Search for the cell housing the specified text and yield its (X, Y) center coordinate. 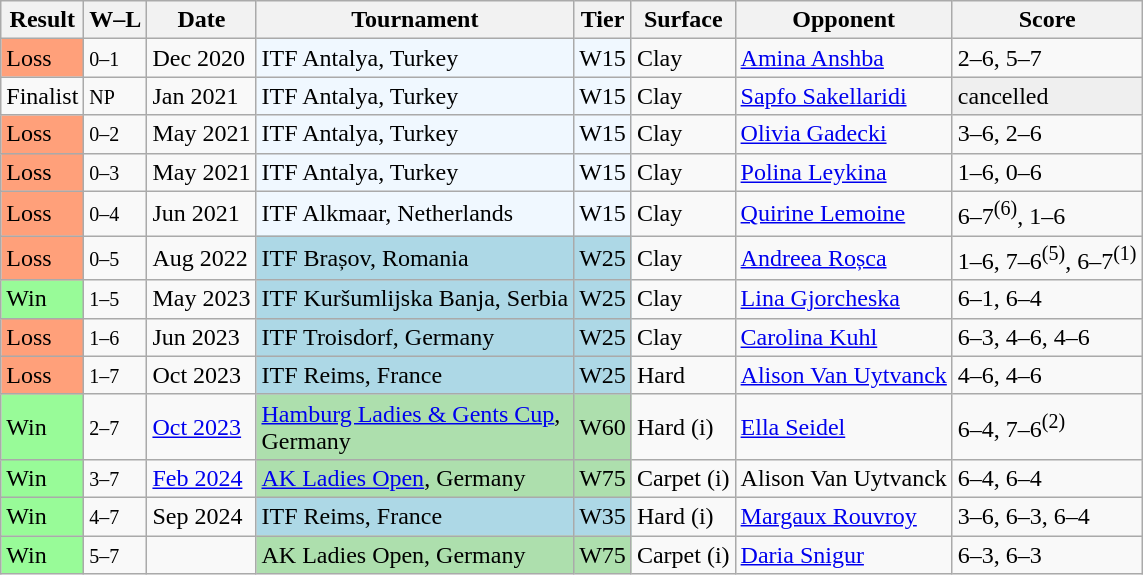
Opponent (844, 20)
NP (116, 96)
Jun 2021 (202, 214)
Olivia Gadecki (844, 134)
4–7 (116, 516)
0–2 (116, 134)
Dec 2020 (202, 58)
Amina Anshba (844, 58)
Hamburg Ladies & Gents Cup,Germany (415, 426)
ITF Alkmaar, Netherlands (415, 214)
0–1 (116, 58)
6–4, 7–6(2) (1047, 426)
Hard (683, 375)
1–5 (116, 299)
Surface (683, 20)
W60 (603, 426)
ITF Brașov, Romania (415, 258)
Sapfo Sakellaridi (844, 96)
2–7 (116, 426)
Result (42, 20)
1–6, 7–6(5), 6–7(1) (1047, 258)
Date (202, 20)
W35 (603, 516)
3–6, 2–6 (1047, 134)
Tournament (415, 20)
0–5 (116, 258)
1–7 (116, 375)
Sep 2024 (202, 516)
3–6, 6–3, 6–4 (1047, 516)
0–3 (116, 172)
cancelled (1047, 96)
0–4 (116, 214)
Jan 2021 (202, 96)
Finalist (42, 96)
ITF Kuršumlijska Banja, Serbia (415, 299)
1–6, 0–6 (1047, 172)
6–4, 6–4 (1047, 478)
1–6 (116, 337)
Daria Snigur (844, 555)
6–3, 6–3 (1047, 555)
2–6, 5–7 (1047, 58)
3–7 (116, 478)
Score (1047, 20)
6–3, 4–6, 4–6 (1047, 337)
5–7 (116, 555)
Margaux Rouvroy (844, 516)
6–7(6), 1–6 (1047, 214)
Ella Seidel (844, 426)
May 2023 (202, 299)
Jun 2023 (202, 337)
Quirine Lemoine (844, 214)
6–1, 6–4 (1047, 299)
Polina Leykina (844, 172)
Lina Gjorcheska (844, 299)
ITF Troisdorf, Germany (415, 337)
Carolina Kuhl (844, 337)
Feb 2024 (202, 478)
Aug 2022 (202, 258)
W–L (116, 20)
Andreea Roșca (844, 258)
Tier (603, 20)
4–6, 4–6 (1047, 375)
